From the cell containing the given text, extract its center point as (x, y) coordinate. 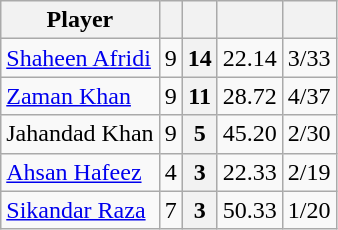
2/19 (309, 172)
22.33 (250, 172)
45.20 (250, 134)
4/37 (309, 96)
4 (170, 172)
Jahandad Khan (80, 134)
1/20 (309, 210)
Shaheen Afridi (80, 58)
Sikandar Raza (80, 210)
Ahsan Hafeez (80, 172)
50.33 (250, 210)
3/33 (309, 58)
Zaman Khan (80, 96)
11 (200, 96)
14 (200, 58)
5 (200, 134)
7 (170, 210)
28.72 (250, 96)
22.14 (250, 58)
2/30 (309, 134)
Player (80, 20)
